Pinpoint the cell where the given text exists, returning its (X, Y) midpoint coordinate. 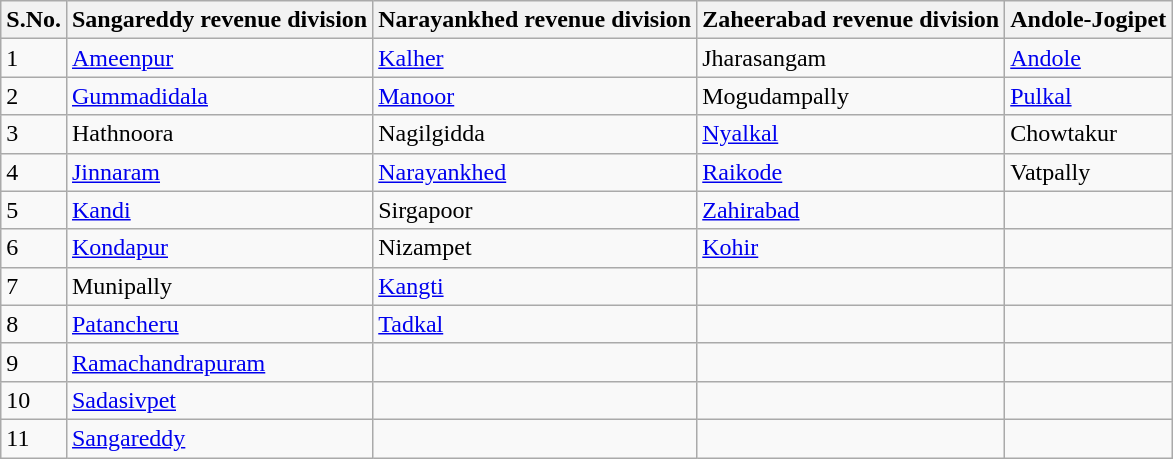
Zaheerabad revenue division (851, 20)
9 (34, 362)
Pulkal (1088, 96)
Sangareddy revenue division (219, 20)
Tadkal (535, 324)
4 (34, 172)
Jharasangam (851, 58)
Kangti (535, 286)
Sangareddy (219, 438)
Andole-Jogipet (1088, 20)
11 (34, 438)
Narayankhed revenue division (535, 20)
3 (34, 134)
8 (34, 324)
Raikode (851, 172)
10 (34, 400)
Kohir (851, 248)
Kalher (535, 58)
Manoor (535, 96)
Narayankhed (535, 172)
2 (34, 96)
Kandi (219, 210)
1 (34, 58)
Patancheru (219, 324)
7 (34, 286)
Nagilgidda (535, 134)
Mogudampally (851, 96)
Sadasivpet (219, 400)
Sirgapoor (535, 210)
Ramachandrapuram (219, 362)
6 (34, 248)
Andole (1088, 58)
Hathnoora (219, 134)
Ameenpur (219, 58)
Vatpally (1088, 172)
Zahirabad (851, 210)
Nyalkal (851, 134)
Jinnaram (219, 172)
S.No. (34, 20)
5 (34, 210)
Munipally (219, 286)
Gummadidala (219, 96)
Chowtakur (1088, 134)
Nizampet (535, 248)
Kondapur (219, 248)
